Pinpoint the cell where the given text exists, returning its (X, Y) midpoint coordinate. 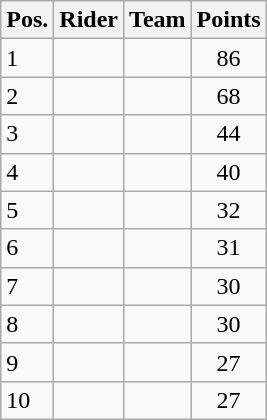
31 (228, 248)
2 (28, 96)
32 (228, 210)
40 (228, 172)
10 (28, 400)
68 (228, 96)
8 (28, 324)
1 (28, 58)
4 (28, 172)
Team (158, 20)
Points (228, 20)
Pos. (28, 20)
5 (28, 210)
Rider (89, 20)
9 (28, 362)
86 (228, 58)
7 (28, 286)
6 (28, 248)
3 (28, 134)
44 (228, 134)
